Output the (X, Y) coordinate of the center of the cell containing the given text.  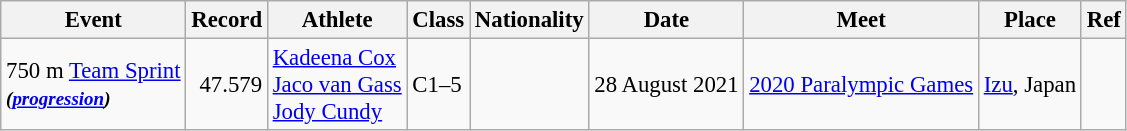
Nationality (530, 20)
Record (226, 20)
C1–5 (438, 85)
Izu, Japan (1030, 85)
750 m Team Sprint (progression) (94, 85)
Meet (862, 20)
Ref (1104, 20)
Class (438, 20)
28 August 2021 (666, 85)
Place (1030, 20)
Date (666, 20)
Athlete (337, 20)
Event (94, 20)
2020 Paralympic Games (862, 85)
47.579 (226, 85)
Kadeena CoxJaco van GassJody Cundy (337, 85)
